Locate the cell with the specified text and output its (x, y) center coordinate. 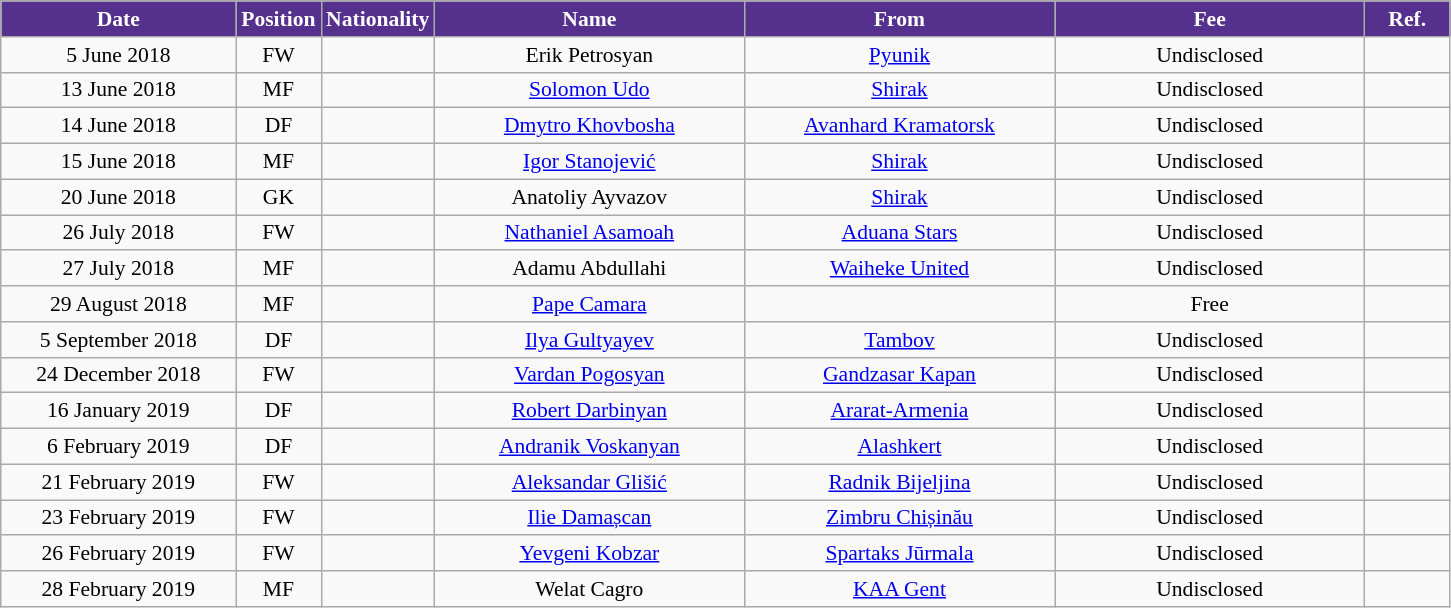
Ref. (1408, 19)
Ilya Gultyayev (589, 340)
5 June 2018 (118, 55)
Aduana Stars (899, 233)
Date (118, 19)
21 February 2019 (118, 482)
Igor Stanojević (589, 162)
From (899, 19)
Pyunik (899, 55)
KAA Gent (899, 589)
Welat Cagro (589, 589)
Free (1210, 304)
Dmytro Khovbosha (589, 126)
Position (278, 19)
20 June 2018 (118, 197)
24 December 2018 (118, 375)
26 July 2018 (118, 233)
Yevgeni Kobzar (589, 554)
Nationality (378, 19)
Robert Darbinyan (589, 411)
5 September 2018 (118, 340)
Pape Camara (589, 304)
Avanhard Kramatorsk (899, 126)
16 January 2019 (118, 411)
Tambov (899, 340)
Erik Petrosyan (589, 55)
Alashkert (899, 447)
Vardan Pogosyan (589, 375)
28 February 2019 (118, 589)
Adamu Abdullahi (589, 269)
Andranik Voskanyan (589, 447)
Ilie Damașcan (589, 518)
Waiheke United (899, 269)
6 February 2019 (118, 447)
15 June 2018 (118, 162)
29 August 2018 (118, 304)
27 July 2018 (118, 269)
Solomon Udo (589, 90)
Zimbru Chișinău (899, 518)
26 February 2019 (118, 554)
GK (278, 197)
Anatoliy Ayvazov (589, 197)
Aleksandar Glišić (589, 482)
Fee (1210, 19)
Radnik Bijeljina (899, 482)
14 June 2018 (118, 126)
Nathaniel Asamoah (589, 233)
13 June 2018 (118, 90)
Spartaks Jūrmala (899, 554)
Ararat-Armenia (899, 411)
Gandzasar Kapan (899, 375)
23 February 2019 (118, 518)
Name (589, 19)
